Output the (x, y) coordinate of the center of the cell containing the given text.  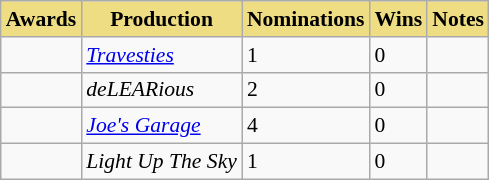
Production (162, 19)
Light Up The Sky (162, 162)
4 (306, 126)
2 (306, 90)
Wins (399, 19)
Travesties (162, 55)
Nominations (306, 19)
deLEARious (162, 90)
Notes (458, 19)
Joe's Garage (162, 126)
Awards (41, 19)
